Find where the given text appears and provide that cell's center as (x, y) coordinate. 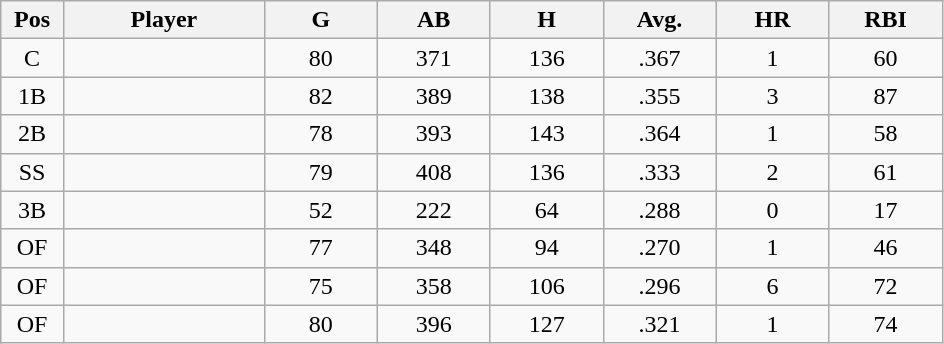
82 (320, 96)
79 (320, 172)
H (546, 20)
.367 (660, 58)
72 (886, 286)
143 (546, 134)
396 (434, 324)
52 (320, 210)
Player (164, 20)
.333 (660, 172)
AB (434, 20)
0 (772, 210)
94 (546, 248)
87 (886, 96)
46 (886, 248)
61 (886, 172)
106 (546, 286)
.355 (660, 96)
.288 (660, 210)
Pos (32, 20)
3B (32, 210)
74 (886, 324)
127 (546, 324)
2 (772, 172)
58 (886, 134)
64 (546, 210)
75 (320, 286)
RBI (886, 20)
77 (320, 248)
222 (434, 210)
6 (772, 286)
SS (32, 172)
348 (434, 248)
3 (772, 96)
HR (772, 20)
389 (434, 96)
.270 (660, 248)
.364 (660, 134)
371 (434, 58)
C (32, 58)
Avg. (660, 20)
393 (434, 134)
408 (434, 172)
1B (32, 96)
138 (546, 96)
G (320, 20)
78 (320, 134)
2B (32, 134)
60 (886, 58)
.321 (660, 324)
.296 (660, 286)
358 (434, 286)
17 (886, 210)
